Find where the given text appears and provide that cell's center as (x, y) coordinate. 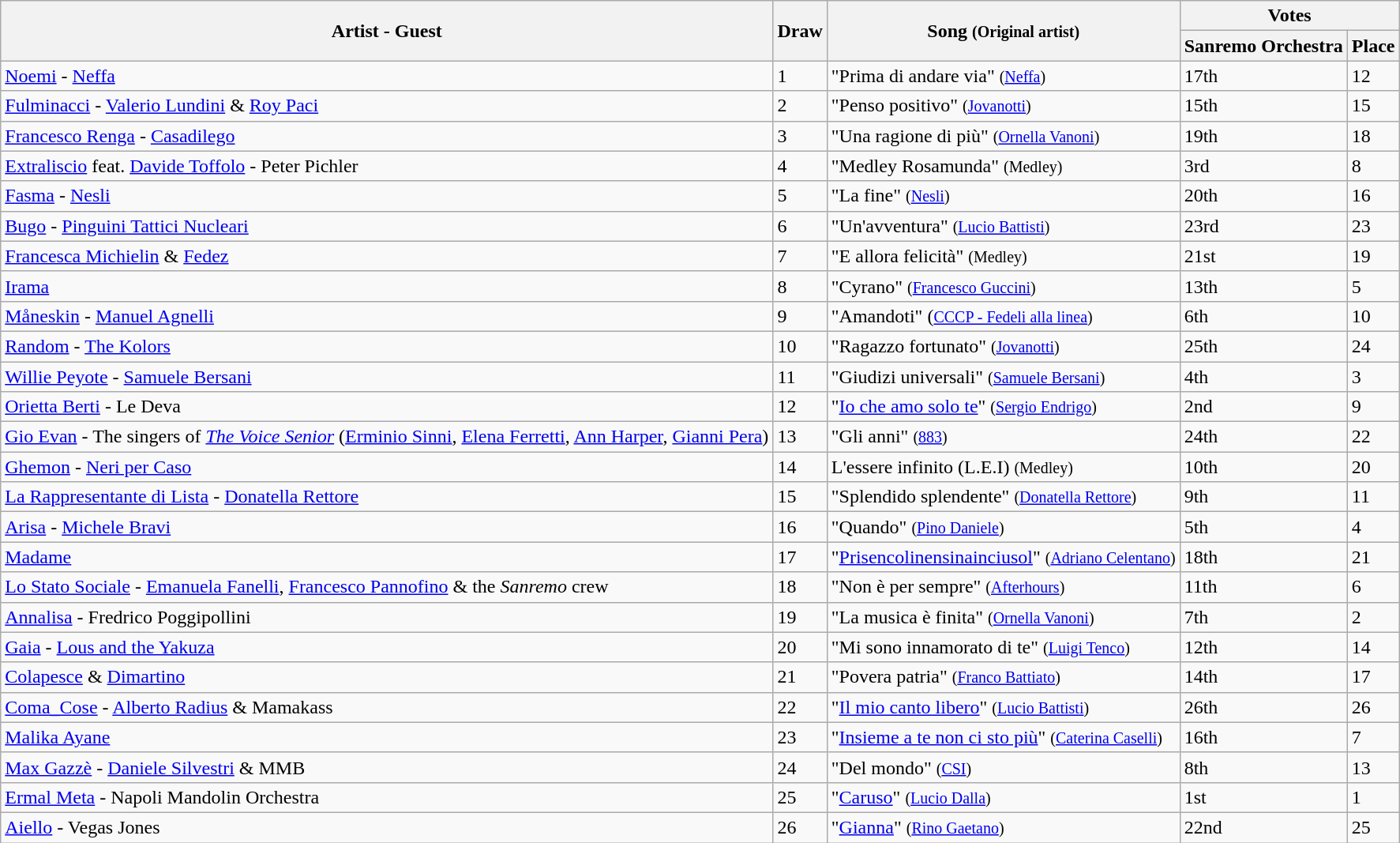
"Mi sono innamorato di te" (Luigi Tenco) (1003, 647)
L'essere infinito (L.E.I) (Medley) (1003, 467)
Willie Peyote - Samuele Bersani (387, 377)
18th (1263, 557)
Gaia - Lous and the Yakuza (387, 647)
"Prima di andare via" (Neffa) (1003, 76)
Måneskin - Manuel Agnelli (387, 316)
Coma_Cose - Alberto Radius & Mamakass (387, 707)
Fasma - Nesli (387, 196)
Bugo - Pinguini Tattici Nucleari (387, 226)
Gio Evan - The singers of The Voice Senior (Erminio Sinni, Elena Ferretti, Ann Harper, Gianni Pera) (387, 437)
15th (1263, 106)
21st (1263, 256)
Francesco Renga - Casadilego (387, 136)
Annalisa - Fredrico Poggipollini (387, 617)
"Caruso" (Lucio Dalla) (1003, 797)
Irama (387, 286)
Orietta Berti - Le Deva (387, 407)
6th (1263, 316)
16th (1263, 737)
Aiello - Vegas Jones (387, 827)
Noemi - Neffa (387, 76)
Extraliscio feat. Davide Toffolo - Peter Pichler (387, 166)
"La musica è finita" (Ornella Vanoni) (1003, 617)
"Una ragione di più" (Ornella Vanoni) (1003, 136)
"Ragazzo fortunato" (Jovanotti) (1003, 346)
Arisa - Michele Bravi (387, 527)
2nd (1263, 407)
Song (Original artist) (1003, 31)
"Quando" (Pino Daniele) (1003, 527)
"E allora felicità" (Medley) (1003, 256)
20th (1263, 196)
Francesca Michielin & Fedez (387, 256)
Votes (1289, 16)
"Del mondo" (CSI) (1003, 767)
"Io che amo solo te" (Sergio Endrigo) (1003, 407)
9th (1263, 497)
"Giudizi universali" (Samuele Bersani) (1003, 377)
Colapesce & Dimartino (387, 677)
"Un'avventura" (Lucio Battisti) (1003, 226)
14th (1263, 677)
26th (1263, 707)
"Splendido splendente" (Donatella Rettore) (1003, 497)
Sanremo Orchestra (1263, 46)
"Penso positivo" (Jovanotti) (1003, 106)
11th (1263, 587)
Ermal Meta - Napoli Mandolin Orchestra (387, 797)
1st (1263, 797)
Max Gazzè - Daniele Silvestri & MMB (387, 767)
Malika Ayane (387, 737)
"Povera patria" (Franco Battiato) (1003, 677)
Lo Stato Sociale - Emanuela Fanelli, Francesco Pannofino & the Sanremo crew (387, 587)
La Rappresentante di Lista - Donatella Rettore (387, 497)
"La fine" (Nesli) (1003, 196)
"Medley Rosamunda" (Medley) (1003, 166)
7th (1263, 617)
12th (1263, 647)
8th (1263, 767)
"Il mio canto libero" (Lucio Battisti) (1003, 707)
"Non è per sempre" (Afterhours) (1003, 587)
"Prisencolinensinainciusol" (Adriano Celentano) (1003, 557)
22nd (1263, 827)
13th (1263, 286)
Draw (800, 31)
Random - The Kolors (387, 346)
Madame (387, 557)
Ghemon - Neri per Caso (387, 467)
"Gianna" (Rino Gaetano) (1003, 827)
Fulminacci - Valerio Lundini & Roy Paci (387, 106)
4th (1263, 377)
"Amandoti" (CCCP - Fedeli alla linea) (1003, 316)
10th (1263, 467)
"Gli anni" (883) (1003, 437)
25th (1263, 346)
5th (1263, 527)
Place (1373, 46)
"Cyrano" (Francesco Guccini) (1003, 286)
"Insieme a te non ci sto più" (Caterina Caselli) (1003, 737)
23rd (1263, 226)
3rd (1263, 166)
17th (1263, 76)
24th (1263, 437)
Artist - Guest (387, 31)
19th (1263, 136)
